Capture the cell that displays the provided text and extract its (X, Y) central coordinate. 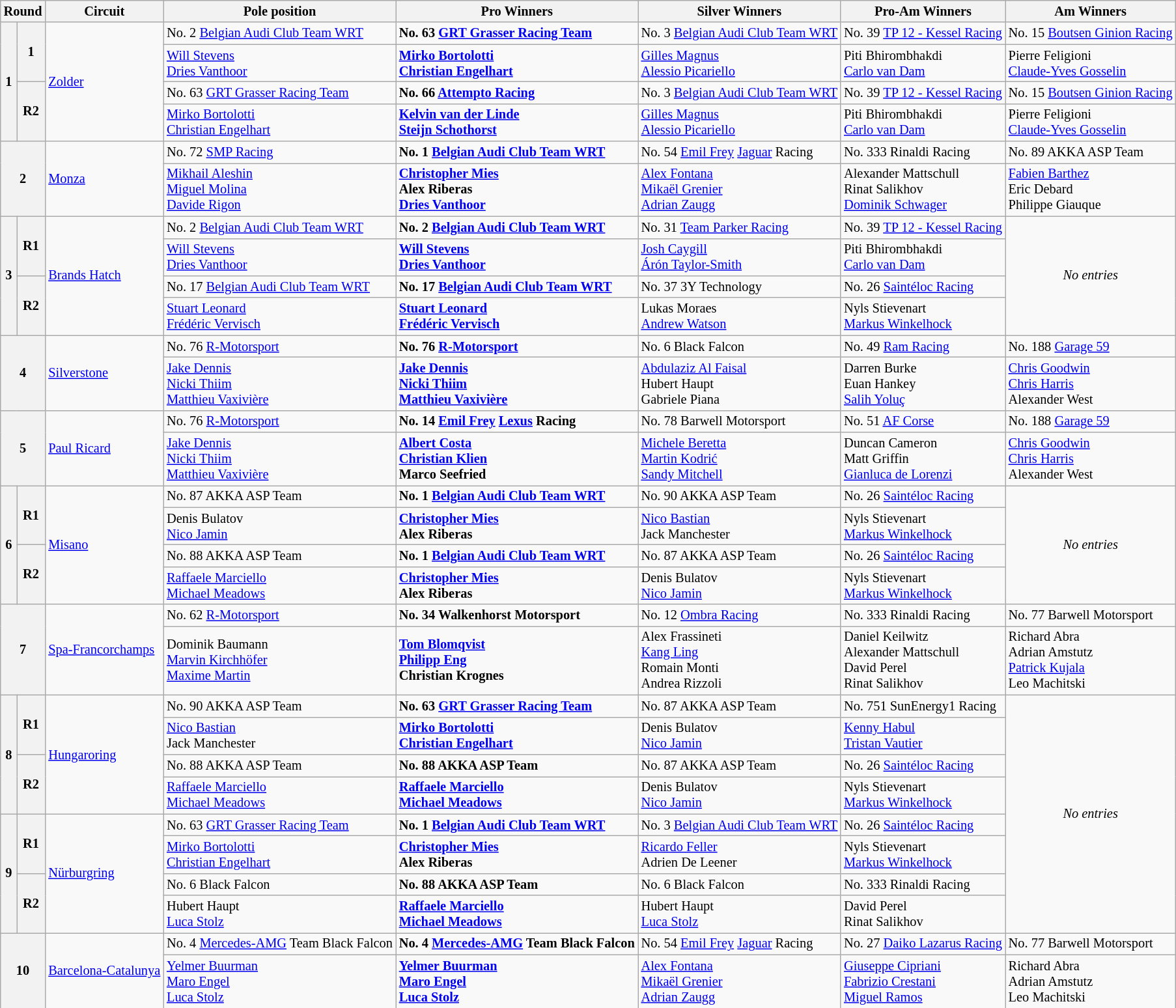
Josh Caygill Árón Taylor-Smith (740, 257)
Abdulaziz Al Faisal Hubert Haupt Gabriele Piana (740, 384)
No. 12 Ombra Racing (740, 615)
Fabien Barthez Eric Debard Philippe Giauque (1091, 189)
2 (23, 178)
No. 27 Daiko Lazarus Racing (923, 944)
Kelvin van der Linde Steijn Schothorst (517, 122)
Tom Blomqvist Philipp Eng Christian Krognes (517, 660)
No. 89 AKKA ASP Team (1091, 152)
Pro Winners (517, 11)
10 (23, 970)
Nürburgring (104, 874)
No. 37 3Y Technology (740, 287)
Alexander Mattschull Rinat Salikhov Dominik Schwager (923, 189)
Pro-Am Winners (923, 11)
No. 31 Team Parker Racing (740, 227)
No. 51 AF Corse (923, 421)
Giuseppe Cipriani Fabrizio Crestani Miguel Ramos (923, 981)
Misano (104, 544)
No. 66 Attempto Racing (517, 92)
Circuit (104, 11)
Silverstone (104, 372)
Silver Winners (740, 11)
Hungaroring (104, 754)
Dominik Baumann Marvin Kirchhöfer Maxime Martin (280, 660)
Richard Abra Adrian Amstutz Leo Machitski (1091, 981)
No. 72 SMP Racing (280, 152)
Lukas Moraes Andrew Watson (740, 316)
8 (9, 754)
Duncan Cameron Matt Griffin Gianluca de Lorenzi (923, 459)
Alex Frassineti Kang Ling Romain Monti Andrea Rizzoli (740, 660)
Kenny Habul Tristan Vautier (923, 736)
Richard Abra Adrian Amstutz Patrick Kujala Leo Machitski (1091, 660)
Paul Ricard (104, 448)
Christopher Mies Alex Riberas Dries Vanthoor (517, 189)
No. 751 SunEnergy1 Racing (923, 706)
5 (23, 448)
Am Winners (1091, 11)
Brands Hatch (104, 276)
Barcelona-Catalunya (104, 970)
David Perel Rinat Salikhov (923, 914)
No. 78 Barwell Motorsport (740, 421)
Round (23, 11)
No. 14 Emil Frey Lexus Racing (517, 421)
Daniel Keilwitz Alexander Mattschull David Perel Rinat Salikhov (923, 660)
6 (9, 544)
No. 49 Ram Racing (923, 346)
9 (9, 874)
Darren Burke Euan Hankey Salih Yoluç (923, 384)
No. 34 Walkenhorst Motorsport (517, 615)
Mikhail Aleshin Miguel Molina Davide Rigon (280, 189)
7 (23, 650)
Ricardo Feller Adrien De Leener (740, 854)
Pole position (280, 11)
Zolder (104, 82)
Spa-Francorchamps (104, 650)
No. 62 R-Motorsport (280, 615)
4 (23, 372)
Albert Costa Christian Klien Marco Seefried (517, 459)
Monza (104, 178)
3 (9, 276)
Michele Beretta Martin Kodrić Sandy Mitchell (740, 459)
